From the cell containing the given text, extract its center point as (X, Y) coordinate. 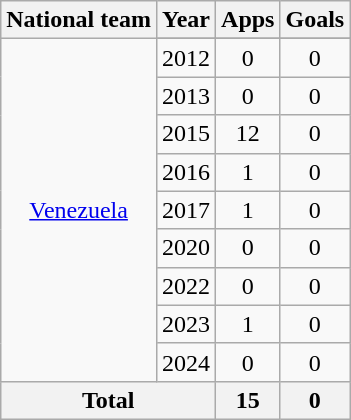
Goals (315, 20)
2016 (186, 172)
15 (248, 400)
National team (79, 20)
2017 (186, 210)
Total (108, 400)
Venezuela (79, 210)
2013 (186, 96)
2015 (186, 134)
12 (248, 134)
2023 (186, 324)
2012 (186, 58)
2024 (186, 362)
2022 (186, 286)
Apps (248, 20)
Year (186, 20)
2020 (186, 248)
